Detect which cell encompasses the target text, then output its (x, y) center coordinate. 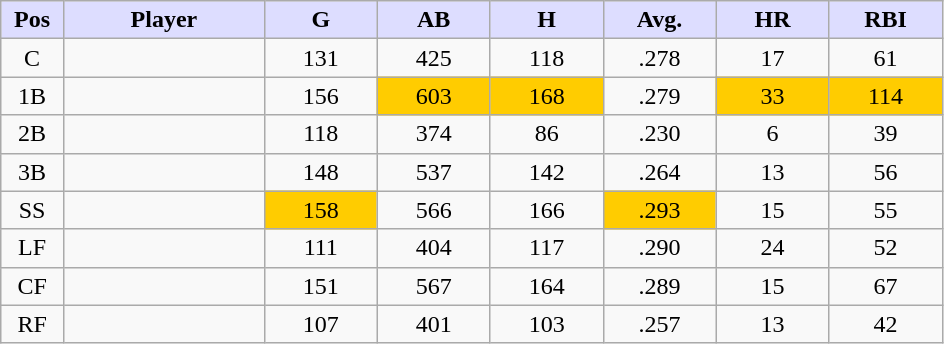
537 (434, 172)
17 (772, 58)
2B (32, 134)
.257 (660, 324)
SS (32, 210)
374 (434, 134)
142 (546, 172)
117 (546, 248)
148 (320, 172)
603 (434, 96)
425 (434, 58)
151 (320, 286)
567 (434, 286)
RF (32, 324)
39 (886, 134)
111 (320, 248)
.278 (660, 58)
H (546, 20)
33 (772, 96)
103 (546, 324)
24 (772, 248)
401 (434, 324)
107 (320, 324)
42 (886, 324)
61 (886, 58)
.293 (660, 210)
.290 (660, 248)
168 (546, 96)
Player (164, 20)
3B (32, 172)
.279 (660, 96)
52 (886, 248)
55 (886, 210)
.289 (660, 286)
6 (772, 134)
.230 (660, 134)
404 (434, 248)
156 (320, 96)
.264 (660, 172)
AB (434, 20)
67 (886, 286)
CF (32, 286)
1B (32, 96)
114 (886, 96)
RBI (886, 20)
C (32, 58)
158 (320, 210)
Pos (32, 20)
Avg. (660, 20)
G (320, 20)
LF (32, 248)
166 (546, 210)
164 (546, 286)
56 (886, 172)
566 (434, 210)
86 (546, 134)
131 (320, 58)
HR (772, 20)
